Output the (X, Y) coordinate of the center of the cell containing the given text.  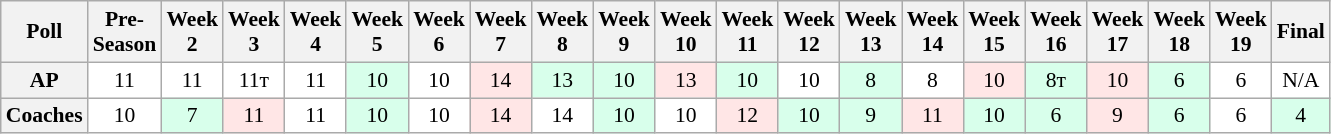
Coaches (44, 116)
AP (44, 80)
4 (1301, 116)
Poll (44, 32)
Week6 (439, 32)
7 (192, 116)
Final (1301, 32)
Week16 (1056, 32)
Week3 (254, 32)
Pre-Season (125, 32)
Week5 (377, 32)
12 (748, 116)
Week9 (624, 32)
Week2 (192, 32)
11т (254, 80)
Week7 (501, 32)
Week12 (809, 32)
Week17 (1118, 32)
N/A (1301, 80)
Week4 (316, 32)
8т (1056, 80)
Week14 (933, 32)
Week18 (1179, 32)
Week13 (871, 32)
Week11 (748, 32)
Week8 (562, 32)
Week19 (1241, 32)
Week15 (994, 32)
Week10 (686, 32)
